Pinpoint the cell where the given text exists, returning its (x, y) midpoint coordinate. 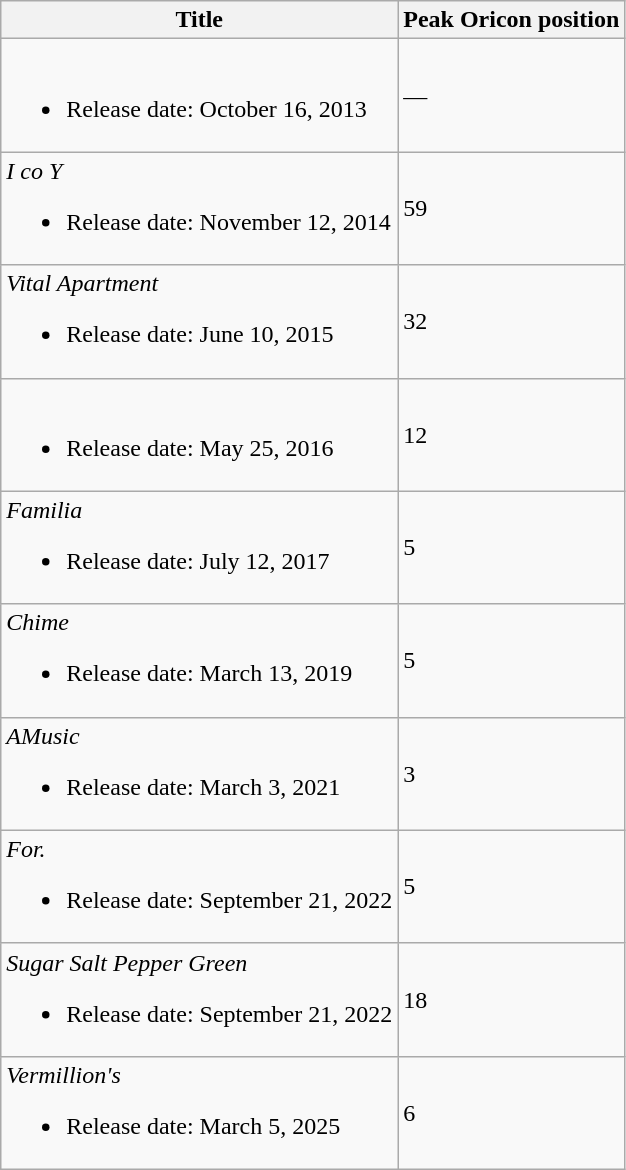
Title (200, 20)
AMusicRelease date: March 3, 2021 (200, 774)
6 (512, 1112)
Vital ApartmentRelease date: June 10, 2015 (200, 322)
ChimeRelease date: March 13, 2019 (200, 660)
Release date: May 25, 2016 (200, 434)
For.Release date: September 21, 2022 (200, 886)
Release date: October 16, 2013 (200, 96)
Peak Oricon position (512, 20)
18 (512, 1000)
I co YRelease date: November 12, 2014 (200, 208)
12 (512, 434)
59 (512, 208)
32 (512, 322)
3 (512, 774)
Vermillion'sRelease date: March 5, 2025 (200, 1112)
— (512, 96)
FamiliaRelease date: July 12, 2017 (200, 548)
Sugar Salt Pepper GreenRelease date: September 21, 2022 (200, 1000)
